Find where the given text appears and provide that cell's center as (x, y) coordinate. 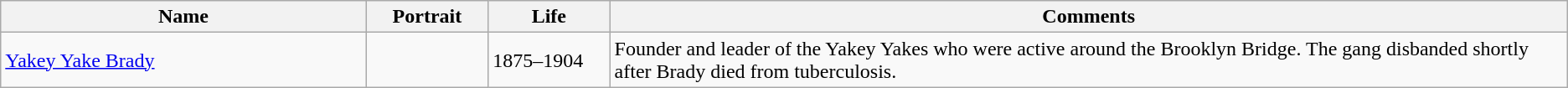
1875–1904 (549, 60)
Portrait (427, 17)
Yakey Yake Brady (183, 60)
Name (183, 17)
Founder and leader of the Yakey Yakes who were active around the Brooklyn Bridge. The gang disbanded shortly after Brady died from tuberculosis. (1089, 60)
Comments (1089, 17)
Life (549, 17)
